Output the (x, y) coordinate of the center of the cell containing the given text.  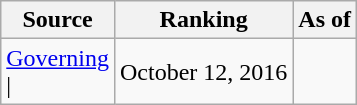
October 12, 2016 (203, 72)
Governing| (58, 72)
Ranking (203, 20)
As of (325, 20)
Source (58, 20)
